Pinpoint the cell where the given text exists, returning its (X, Y) midpoint coordinate. 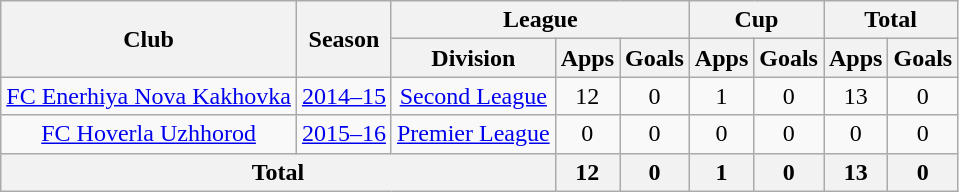
FC Enerhiya Nova Kakhovka (149, 96)
2015–16 (344, 134)
FC Hoverla Uzhhorod (149, 134)
Season (344, 39)
2014–15 (344, 96)
Second League (473, 96)
Club (149, 39)
Cup (756, 20)
Division (473, 58)
Premier League (473, 134)
League (540, 20)
